Locate the cell with the specified text and output its [X, Y] center coordinate. 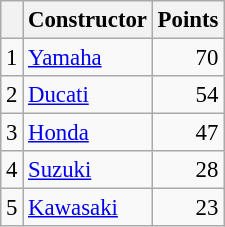
2 [12, 95]
Honda [88, 133]
47 [188, 133]
5 [12, 208]
Points [188, 20]
70 [188, 58]
28 [188, 170]
Yamaha [88, 58]
Ducati [88, 95]
1 [12, 58]
23 [188, 208]
3 [12, 133]
Constructor [88, 20]
54 [188, 95]
Kawasaki [88, 208]
4 [12, 170]
Suzuki [88, 170]
